Provide the (X, Y) coordinate of the cell's center where the given text is located.  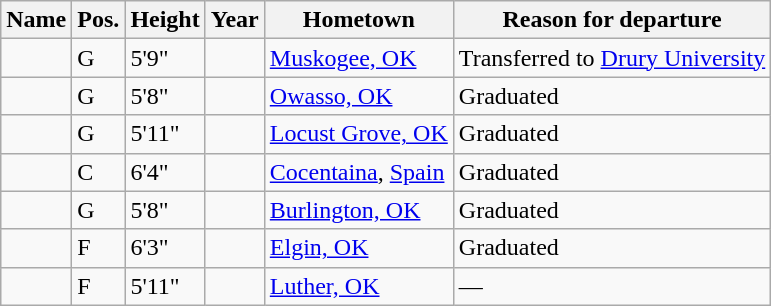
Elgin, OK (358, 248)
6'4" (165, 172)
Pos. (98, 20)
C (98, 172)
Cocentaina, Spain (358, 172)
Year (234, 20)
6'3" (165, 248)
Name (36, 20)
Hometown (358, 20)
Muskogee, OK (358, 58)
5'9" (165, 58)
— (612, 286)
Burlington, OK (358, 210)
Luther, OK (358, 286)
Reason for departure (612, 20)
Transferred to Drury University (612, 58)
Height (165, 20)
Locust Grove, OK (358, 134)
Owasso, OK (358, 96)
